Provide the [x, y] coordinate of the cell's center where the given text is located.  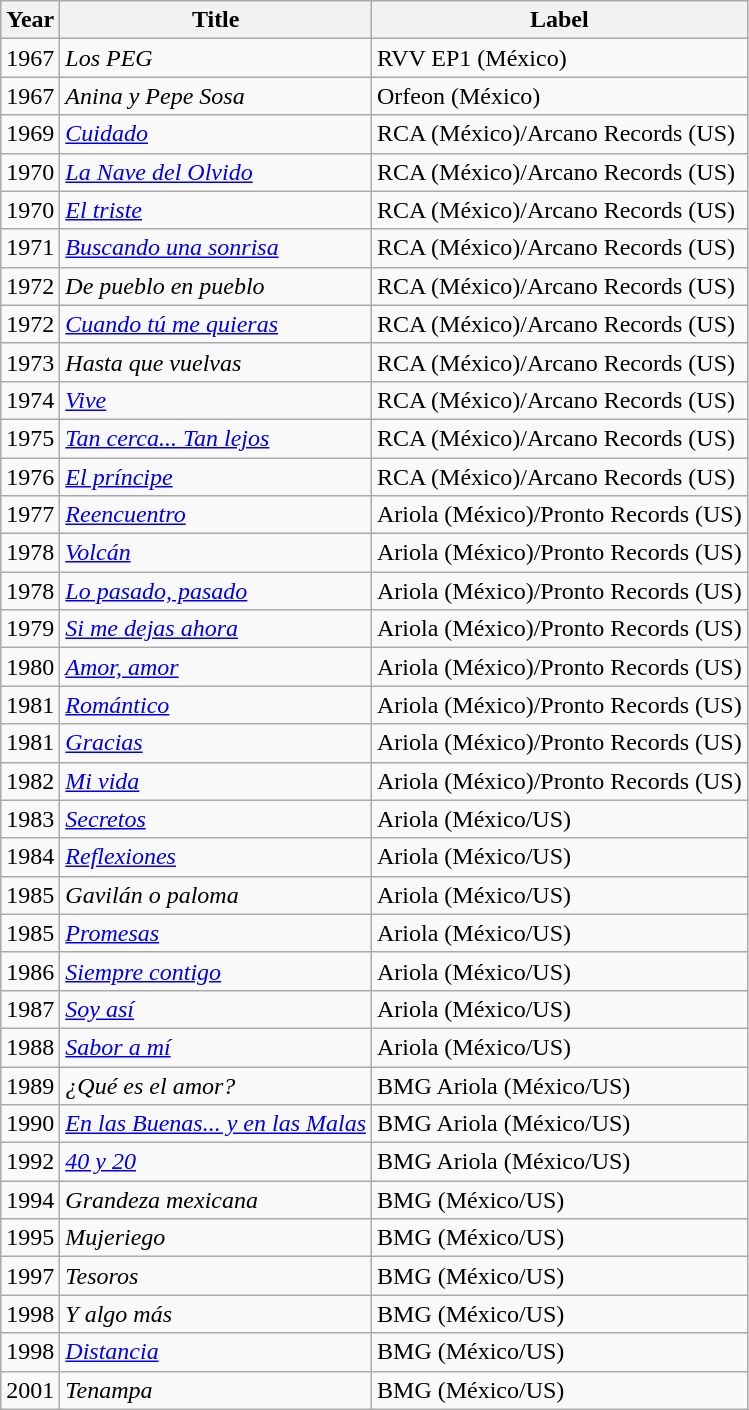
1983 [30, 819]
Y algo más [216, 1314]
1984 [30, 857]
1982 [30, 781]
1989 [30, 1085]
Volcán [216, 553]
Cuando tú me quieras [216, 324]
Gavilán o paloma [216, 895]
1975 [30, 438]
Label [560, 20]
1986 [30, 971]
Mujeriego [216, 1238]
Tan cerca... Tan lejos [216, 438]
Grandeza mexicana [216, 1200]
Romántico [216, 705]
Cuidado [216, 134]
Tenampa [216, 1390]
Los PEG [216, 58]
1974 [30, 400]
Sabor a mí [216, 1047]
1997 [30, 1276]
Orfeon (México) [560, 96]
Soy así [216, 1009]
1988 [30, 1047]
1979 [30, 629]
Title [216, 20]
Reflexiones [216, 857]
1994 [30, 1200]
1987 [30, 1009]
Siempre contigo [216, 971]
1977 [30, 515]
Vive [216, 400]
Si me dejas ahora [216, 629]
Gracias [216, 743]
RVV EP1 (México) [560, 58]
1976 [30, 477]
1969 [30, 134]
Secretos [216, 819]
1973 [30, 362]
Buscando una sonrisa [216, 248]
Tesoros [216, 1276]
El príncipe [216, 477]
De pueblo en pueblo [216, 286]
El triste [216, 210]
Year [30, 20]
Promesas [216, 933]
¿Qué es el amor? [216, 1085]
Lo pasado, pasado [216, 591]
Reencuentro [216, 515]
Anina y Pepe Sosa [216, 96]
2001 [30, 1390]
1990 [30, 1124]
1992 [30, 1162]
1980 [30, 667]
Amor, amor [216, 667]
Hasta que vuelvas [216, 362]
Distancia [216, 1352]
Mi vida [216, 781]
40 y 20 [216, 1162]
La Nave del Olvido [216, 172]
1995 [30, 1238]
En las Buenas... y en las Malas [216, 1124]
1971 [30, 248]
